Provide the (X, Y) coordinate of the cell's center where the given text is located.  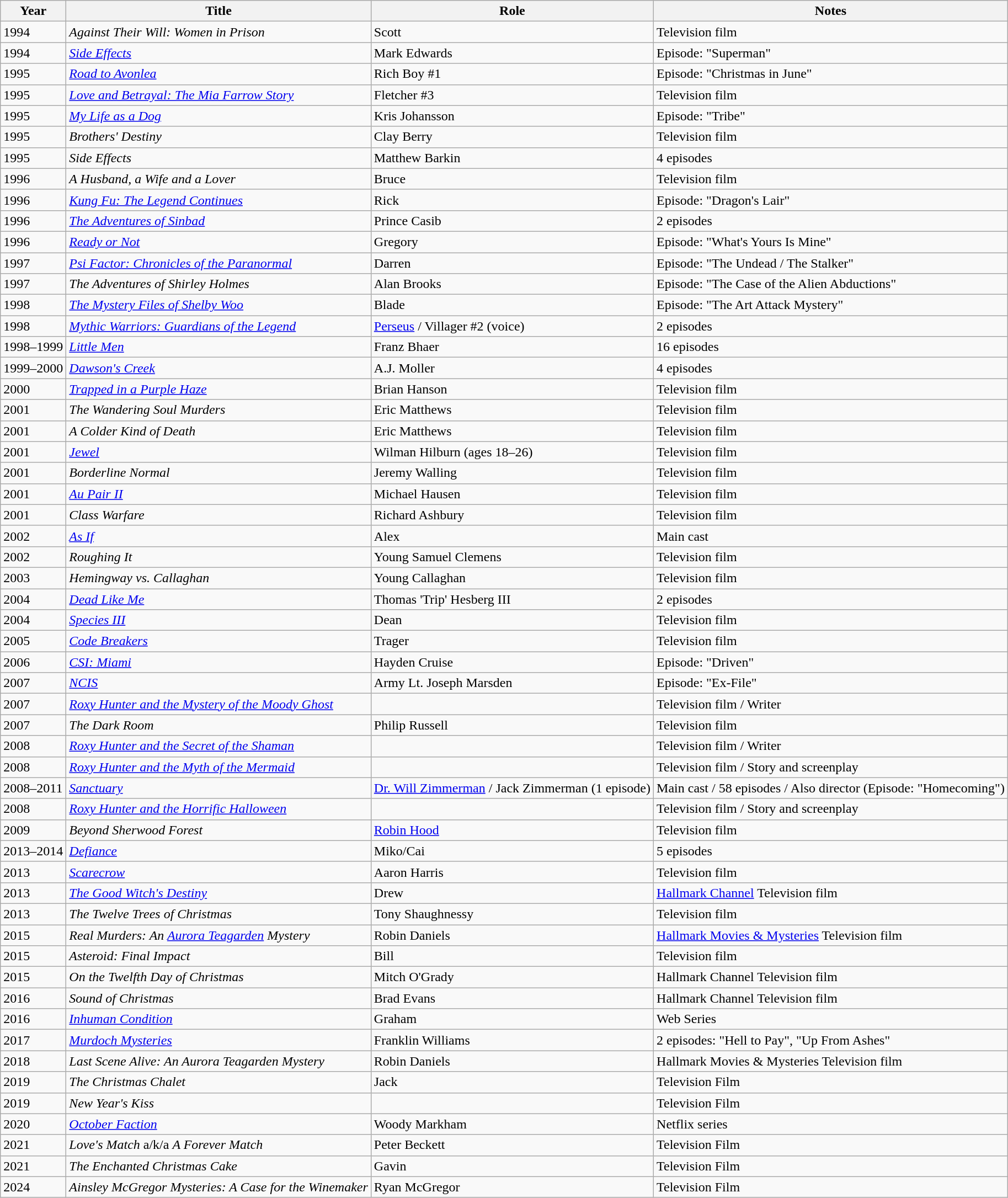
A Colder Kind of Death (218, 431)
Roxy Hunter and the Secret of the Shaman (218, 746)
As If (218, 536)
October Faction (218, 1124)
Class Warfare (218, 515)
Roughing It (218, 557)
Mitch O'Grady (512, 977)
Love's Match a/k/a A Forever Match (218, 1145)
Woody Markham (512, 1124)
Peter Beckett (512, 1145)
Borderline Normal (218, 473)
2009 (33, 830)
Drew (512, 893)
Thomas 'Trip' Hesberg III (512, 599)
Michael Hausen (512, 494)
The Good Witch's Destiny (218, 893)
Au Pair II (218, 494)
Scarecrow (218, 872)
Graham (512, 1019)
1999–2000 (33, 368)
2000 (33, 389)
1998–1999 (33, 347)
Sound of Christmas (218, 998)
Alex (512, 536)
Jeremy Walling (512, 473)
Episode: "Christmas in June" (831, 74)
Dawson's Creek (218, 368)
Title (218, 11)
Rich Boy #1 (512, 74)
Episode: "The Case of the Alien Abductions" (831, 284)
Darren (512, 263)
Species III (218, 620)
Rick (512, 200)
2 episodes: "Hell to Pay", "Up From Ashes" (831, 1040)
2013–2014 (33, 851)
Episode: "Ex-File" (831, 683)
The Twelve Trees of Christmas (218, 914)
Dr. Will Zimmerman / Jack Zimmerman (1 episode) (512, 788)
Robin Hood (512, 830)
Dean (512, 620)
Episode: "What's Yours Is Mine" (831, 242)
5 episodes (831, 851)
Defiance (218, 851)
Asteroid: Final Impact (218, 956)
Little Men (218, 347)
2018 (33, 1061)
Kris Johansson (512, 116)
The Dark Room (218, 725)
Brothers' Destiny (218, 137)
Trager (512, 641)
Ready or Not (218, 242)
Bruce (512, 179)
Miko/Cai (512, 851)
Dead Like Me (218, 599)
Main cast (831, 536)
The Enchanted Christmas Cake (218, 1166)
A.J. Moller (512, 368)
Episode: "Dragon's Lair" (831, 200)
Year (33, 11)
Beyond Sherwood Forest (218, 830)
Ryan McGregor (512, 1187)
Netflix series (831, 1124)
Brian Hanson (512, 389)
Fletcher #3 (512, 95)
2006 (33, 662)
Episode: "Driven" (831, 662)
Prince Casib (512, 221)
Brad Evans (512, 998)
Jack (512, 1082)
Roxy Hunter and the Horrific Halloween (218, 809)
Wilman Hilburn (ages 18–26) (512, 452)
New Year's Kiss (218, 1103)
Hemingway vs. Callaghan (218, 578)
Blade (512, 305)
The Christmas Chalet (218, 1082)
Road to Avonlea (218, 74)
Last Scene Alive: An Aurora Teagarden Mystery (218, 1061)
My Life as a Dog (218, 116)
Hayden Cruise (512, 662)
NCIS (218, 683)
Ainsley McGregor Mysteries: A Case for the Winemaker (218, 1187)
Jewel (218, 452)
Sanctuary (218, 788)
Perseus / Villager #2 (voice) (512, 326)
16 episodes (831, 347)
Episode: "The Undead / The Stalker" (831, 263)
Young Callaghan (512, 578)
CSI: Miami (218, 662)
Love and Betrayal: The Mia Farrow Story (218, 95)
Mythic Warriors: Guardians of the Legend (218, 326)
Gavin (512, 1166)
The Mystery Files of Shelby Woo (218, 305)
Psi Factor: Chronicles of the Paranormal (218, 263)
Web Series (831, 1019)
Inhuman Condition (218, 1019)
Gregory (512, 242)
Scott (512, 32)
2003 (33, 578)
Episode: "Tribe" (831, 116)
Franklin Williams (512, 1040)
The Adventures of Sinbad (218, 221)
Franz Bhaer (512, 347)
2005 (33, 641)
Bill (512, 956)
Episode: "Superman" (831, 53)
Kung Fu: The Legend Continues (218, 200)
2008–2011 (33, 788)
Alan Brooks (512, 284)
The Adventures of Shirley Holmes (218, 284)
Philip Russell (512, 725)
Against Their Will: Women in Prison (218, 32)
A Husband, a Wife and a Lover (218, 179)
Army Lt. Joseph Marsden (512, 683)
Episode: "The Art Attack Mystery" (831, 305)
On the Twelfth Day of Christmas (218, 977)
Mark Edwards (512, 53)
Roxy Hunter and the Mystery of the Moody Ghost (218, 704)
2024 (33, 1187)
Code Breakers (218, 641)
Roxy Hunter and the Myth of the Mermaid (218, 767)
2020 (33, 1124)
Trapped in a Purple Haze (218, 389)
Clay Berry (512, 137)
Aaron Harris (512, 872)
Notes (831, 11)
Real Murders: An Aurora Teagarden Mystery (218, 935)
Young Samuel Clemens (512, 557)
Tony Shaughnessy (512, 914)
The Wandering Soul Murders (218, 410)
Richard Ashbury (512, 515)
Murdoch Mysteries (218, 1040)
Matthew Barkin (512, 158)
2017 (33, 1040)
Main cast / 58 episodes / Also director (Episode: "Homecoming") (831, 788)
Role (512, 11)
